Pinpoint the cell where the given text exists, returning its (x, y) midpoint coordinate. 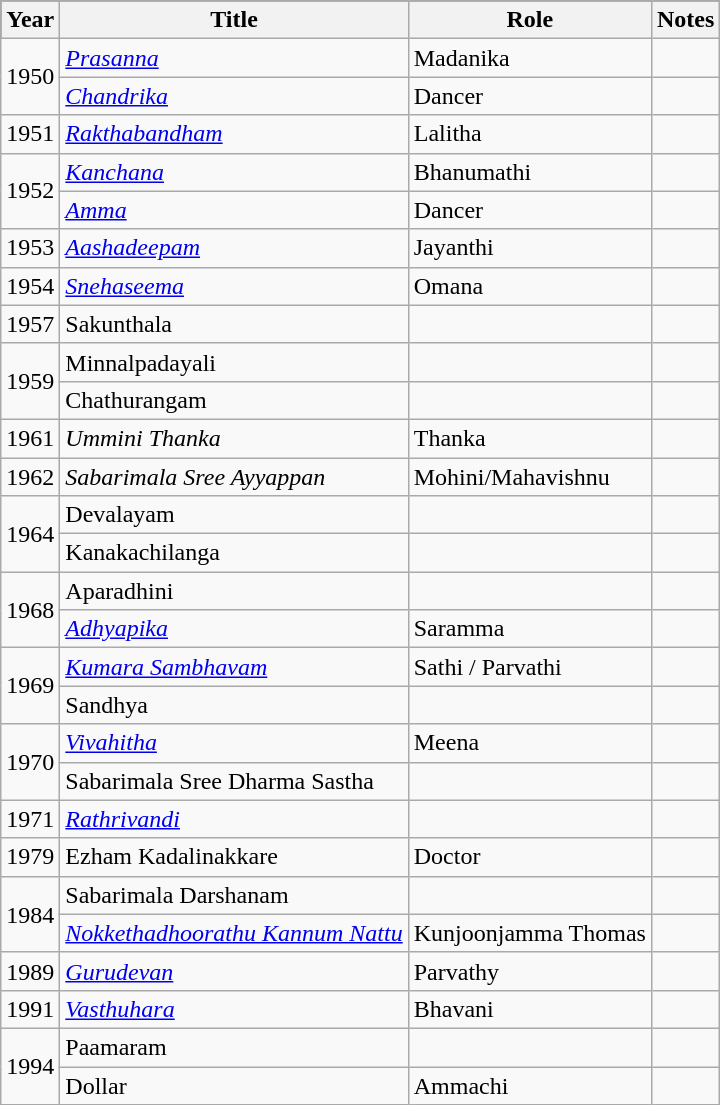
Notes (685, 20)
Vasthuhara (234, 1009)
Parvathy (530, 971)
Paamaram (234, 1047)
1953 (30, 248)
Sabarimala Sree Ayyappan (234, 477)
Sathi / Parvathi (530, 667)
1961 (30, 438)
1959 (30, 381)
1954 (30, 286)
Aparadhini (234, 591)
Devalayam (234, 515)
1950 (30, 77)
Chandrika (234, 96)
1962 (30, 477)
Rakthabandham (234, 134)
Snehaseema (234, 286)
Nokkethadhoorathu Kannum Nattu (234, 933)
Dollar (234, 1085)
Kanchana (234, 172)
1951 (30, 134)
Kanakachilanga (234, 553)
1971 (30, 819)
Title (234, 20)
1994 (30, 1066)
Jayanthi (530, 248)
1970 (30, 762)
Minnalpadayali (234, 362)
Sabarimala Darshanam (234, 895)
Sandhya (234, 705)
Meena (530, 743)
Sakunthala (234, 324)
1952 (30, 191)
1964 (30, 534)
Sabarimala Sree Dharma Sastha (234, 781)
Madanika (530, 58)
Bhavani (530, 1009)
1984 (30, 914)
Role (530, 20)
1957 (30, 324)
Ummini Thanka (234, 438)
Amma (234, 210)
Lalitha (530, 134)
Mohini/Mahavishnu (530, 477)
1989 (30, 971)
Vivahitha (234, 743)
Prasanna (234, 58)
Rathrivandi (234, 819)
Thanka (530, 438)
1969 (30, 686)
Saramma (530, 629)
Chathurangam (234, 400)
Omana (530, 286)
Kunjoonjamma Thomas (530, 933)
Ammachi (530, 1085)
1968 (30, 610)
Bhanumathi (530, 172)
1979 (30, 857)
Aashadeepam (234, 248)
Doctor (530, 857)
Ezham Kadalinakkare (234, 857)
1991 (30, 1009)
Year (30, 20)
Gurudevan (234, 971)
Kumara Sambhavam (234, 667)
Adhyapika (234, 629)
